Provide the (X, Y) coordinate of the cell's center where the given text is located.  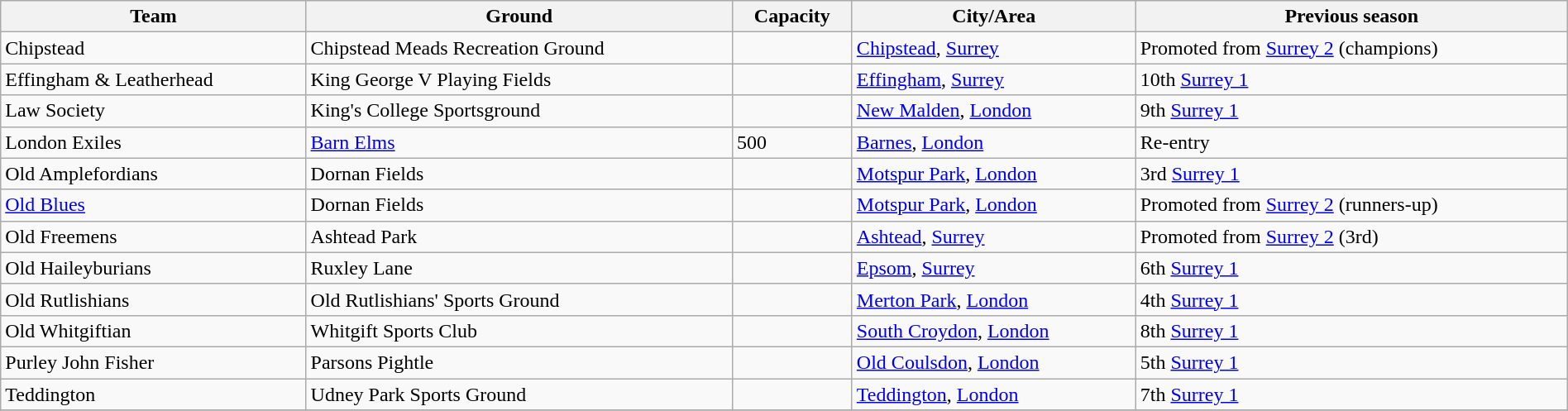
Team (154, 17)
King George V Playing Fields (519, 79)
Chipstead, Surrey (994, 48)
Promoted from Surrey 2 (3rd) (1351, 237)
City/Area (994, 17)
Old Blues (154, 205)
Ashtead Park (519, 237)
Barnes, London (994, 142)
3rd Surrey 1 (1351, 174)
Old Freemens (154, 237)
Parsons Pightle (519, 362)
Ashtead, Surrey (994, 237)
Chipstead (154, 48)
King's College Sportsground (519, 111)
Old Coulsdon, London (994, 362)
Old Amplefordians (154, 174)
Epsom, Surrey (994, 268)
Barn Elms (519, 142)
Effingham, Surrey (994, 79)
Chipstead Meads Recreation Ground (519, 48)
Udney Park Sports Ground (519, 394)
London Exiles (154, 142)
6th Surrey 1 (1351, 268)
Promoted from Surrey 2 (champions) (1351, 48)
Old Rutlishians (154, 299)
Ruxley Lane (519, 268)
8th Surrey 1 (1351, 331)
New Malden, London (994, 111)
Whitgift Sports Club (519, 331)
4th Surrey 1 (1351, 299)
Old Haileyburians (154, 268)
Merton Park, London (994, 299)
Re-entry (1351, 142)
9th Surrey 1 (1351, 111)
Law Society (154, 111)
10th Surrey 1 (1351, 79)
South Croydon, London (994, 331)
Previous season (1351, 17)
Ground (519, 17)
7th Surrey 1 (1351, 394)
Teddington (154, 394)
500 (792, 142)
Old Whitgiftian (154, 331)
Teddington, London (994, 394)
Old Rutlishians' Sports Ground (519, 299)
Effingham & Leatherhead (154, 79)
Promoted from Surrey 2 (runners-up) (1351, 205)
Purley John Fisher (154, 362)
5th Surrey 1 (1351, 362)
Capacity (792, 17)
